Pinpoint the cell where the given text exists, returning its (x, y) midpoint coordinate. 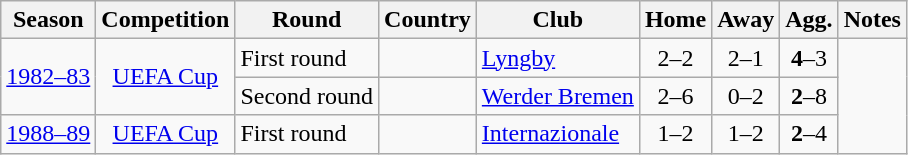
2–6 (675, 96)
4–3 (809, 58)
2–1 (746, 58)
Country (428, 20)
Away (746, 20)
2–2 (675, 58)
Werder Bremen (558, 96)
Season (48, 20)
2–4 (809, 134)
Home (675, 20)
Club (558, 20)
2–8 (809, 96)
Agg. (809, 20)
Lyngby (558, 58)
1982–83 (48, 77)
Competition (166, 20)
Internazionale (558, 134)
0–2 (746, 96)
1988–89 (48, 134)
Notes (872, 20)
Second round (307, 96)
Round (307, 20)
